Pinpoint the cell where the given text exists, returning its (X, Y) midpoint coordinate. 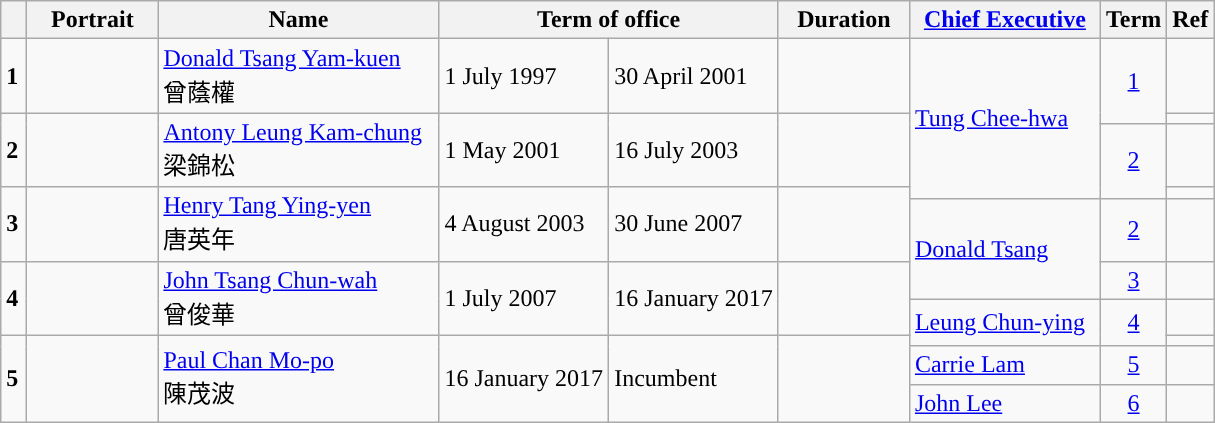
Henry Tang Ying-yen唐英年 (298, 224)
John Tsang Chun-wah曾俊華 (298, 298)
6 (1133, 403)
30 April 2001 (694, 76)
Incumbent (694, 378)
Paul Chan Mo-po陳茂波 (298, 378)
Duration (844, 20)
Name (298, 20)
Antony Leung Kam-chung梁錦松 (298, 150)
Donald Tsang Yam-kuen曾蔭權 (298, 76)
Term (1133, 20)
Tung Chee-hwa (1004, 118)
1 May 2001 (524, 150)
Chief Executive (1004, 20)
1 July 2007 (524, 298)
Leung Chun-ying (1004, 322)
Donald Tsang (1004, 248)
Carrie Lam (1004, 365)
Ref (1190, 20)
4 August 2003 (524, 224)
Portrait (92, 20)
30 June 2007 (694, 224)
16 July 2003 (694, 150)
John Lee (1004, 403)
Term of office (608, 20)
1 July 1997 (524, 76)
